From the cell containing the given text, extract its center point as [x, y] coordinate. 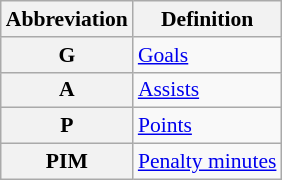
G [67, 55]
Penalty minutes [208, 162]
Points [208, 126]
Abbreviation [67, 19]
Definition [208, 19]
A [67, 90]
Assists [208, 90]
P [67, 126]
Goals [208, 55]
PIM [67, 162]
